From the cell containing the given text, extract its center point as [X, Y] coordinate. 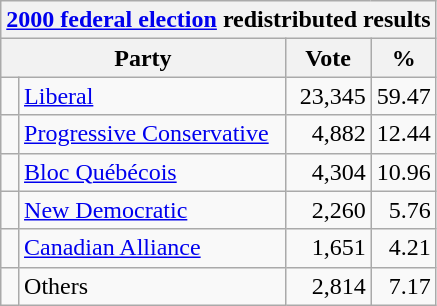
New Democratic [152, 210]
2000 federal election redistributed results [218, 20]
Liberal [152, 96]
4,882 [328, 134]
Others [152, 286]
4.21 [404, 248]
12.44 [404, 134]
7.17 [404, 286]
23,345 [328, 96]
10.96 [404, 172]
2,814 [328, 286]
2,260 [328, 210]
Progressive Conservative [152, 134]
1,651 [328, 248]
Bloc Québécois [152, 172]
Canadian Alliance [152, 248]
59.47 [404, 96]
4,304 [328, 172]
% [404, 58]
Vote [328, 58]
Party [143, 58]
5.76 [404, 210]
